Scan for the cell matching the given text and deliver its (x, y) coordinate at center. 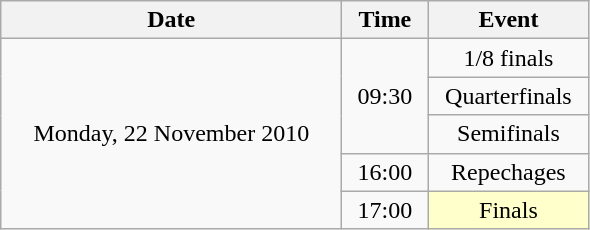
Event (508, 20)
Time (385, 20)
09:30 (385, 96)
Quarterfinals (508, 96)
Monday, 22 November 2010 (172, 134)
17:00 (385, 210)
Repechages (508, 172)
1/8 finals (508, 58)
Finals (508, 210)
Date (172, 20)
16:00 (385, 172)
Semifinals (508, 134)
